Capture the cell that displays the provided text and extract its [X, Y] central coordinate. 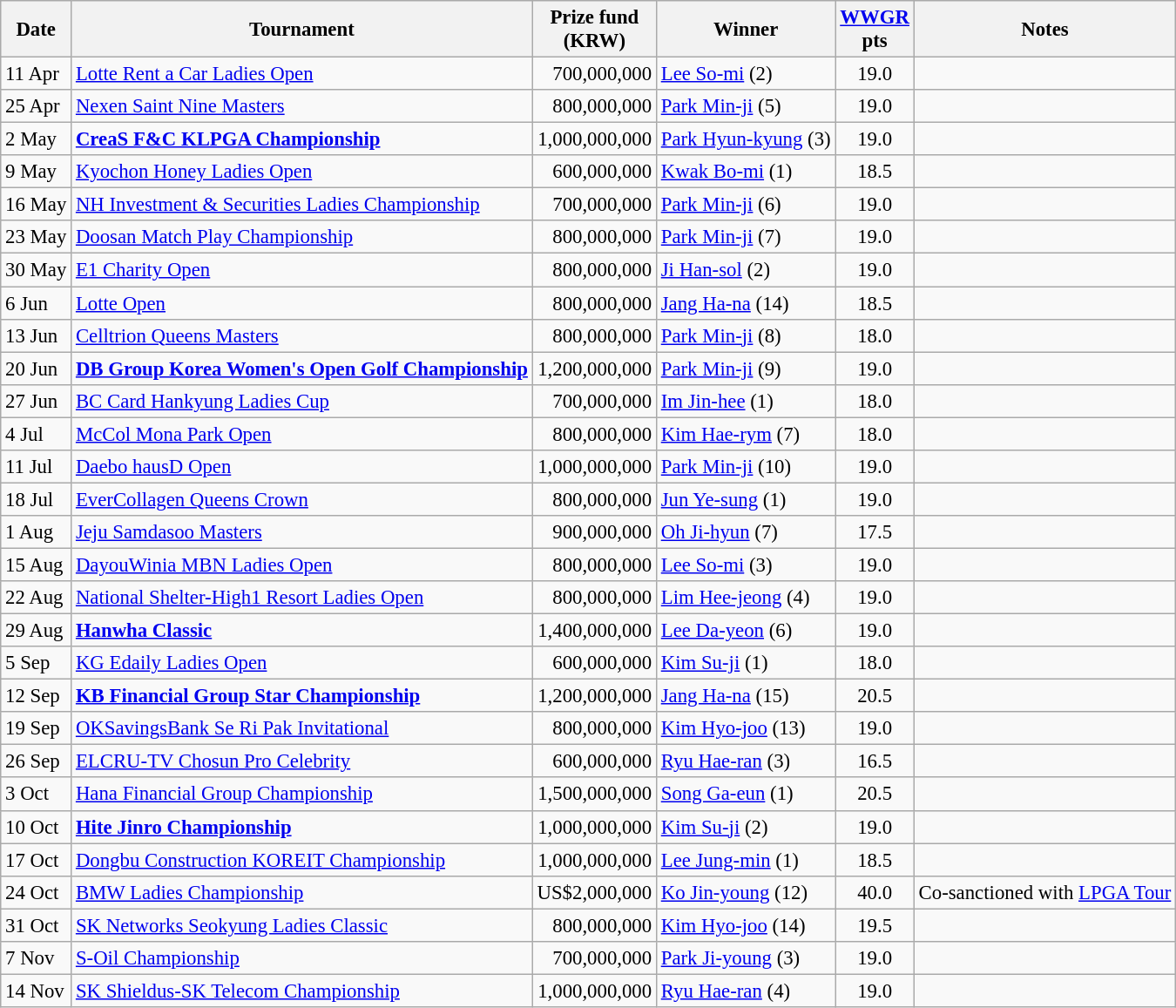
31 Oct [37, 925]
Lee So-mi (3) [746, 565]
Ji Han-sol (2) [746, 270]
3 Oct [37, 795]
11 Apr [37, 74]
900,000,000 [594, 532]
Jeju Samdasoo Masters [302, 532]
S-Oil Championship [302, 958]
29 Aug [37, 631]
Kyochon Honey Ladies Open [302, 172]
McCol Mona Park Open [302, 434]
Park Min-ji (6) [746, 205]
13 Jun [37, 335]
Park Hyun-kyung (3) [746, 139]
14 Nov [37, 991]
WWGRpts [875, 30]
Park Min-ji (7) [746, 238]
Park Min-ji (5) [746, 106]
4 Jul [37, 434]
NH Investment & Securities Ladies Championship [302, 205]
Oh Ji-hyun (7) [746, 532]
BMW Ladies Championship [302, 892]
Lim Hee-jeong (4) [746, 598]
BC Card Hankyung Ladies Cup [302, 401]
Park Ji-young (3) [746, 958]
Nexen Saint Nine Masters [302, 106]
1,400,000,000 [594, 631]
25 Apr [37, 106]
Ko Jin-young (12) [746, 892]
Hanwha Classic [302, 631]
17 Oct [37, 860]
27 Jun [37, 401]
10 Oct [37, 827]
1 Aug [37, 532]
Notes [1044, 30]
Kim Su-ji (1) [746, 663]
17.5 [875, 532]
Kwak Bo-mi (1) [746, 172]
EverCollagen Queens Crown [302, 499]
7 Nov [37, 958]
Kim Hyo-joo (13) [746, 728]
Winner [746, 30]
Im Jin-hee (1) [746, 401]
CreaS F&C KLPGA Championship [302, 139]
Song Ga-eun (1) [746, 795]
Tournament [302, 30]
26 Sep [37, 761]
11 Jul [37, 467]
2 May [37, 139]
Ryu Hae-ran (4) [746, 991]
Kim Hae-rym (7) [746, 434]
Celltrion Queens Masters [302, 335]
Lee So-mi (2) [746, 74]
DB Group Korea Women's Open Golf Championship [302, 369]
19 Sep [37, 728]
Lotte Rent a Car Ladies Open [302, 74]
Jang Ha-na (14) [746, 303]
Doosan Match Play Championship [302, 238]
ELCRU-TV Chosun Pro Celebrity [302, 761]
Ryu Hae-ran (3) [746, 761]
Park Min-ji (10) [746, 467]
Co-sanctioned with LPGA Tour [1044, 892]
16.5 [875, 761]
12 Sep [37, 696]
SK Networks Seokyung Ladies Classic [302, 925]
KG Edaily Ladies Open [302, 663]
Daebo hausD Open [302, 467]
Kim Hyo-joo (14) [746, 925]
20 Jun [37, 369]
SK Shieldus-SK Telecom Championship [302, 991]
16 May [37, 205]
40.0 [875, 892]
19.5 [875, 925]
OKSavingsBank Se Ri Pak Invitational [302, 728]
18 Jul [37, 499]
Jang Ha-na (15) [746, 696]
23 May [37, 238]
Park Min-ji (9) [746, 369]
Hana Financial Group Championship [302, 795]
Prize fund(KRW) [594, 30]
DayouWinia MBN Ladies Open [302, 565]
KB Financial Group Star Championship [302, 696]
National Shelter-High1 Resort Ladies Open [302, 598]
22 Aug [37, 598]
30 May [37, 270]
5 Sep [37, 663]
9 May [37, 172]
Jun Ye-sung (1) [746, 499]
6 Jun [37, 303]
Hite Jinro Championship [302, 827]
15 Aug [37, 565]
E1 Charity Open [302, 270]
Kim Su-ji (2) [746, 827]
Park Min-ji (8) [746, 335]
Lee Jung-min (1) [746, 860]
Lee Da-yeon (6) [746, 631]
US$2,000,000 [594, 892]
Lotte Open [302, 303]
24 Oct [37, 892]
Date [37, 30]
Dongbu Construction KOREIT Championship [302, 860]
1,500,000,000 [594, 795]
